Output the [X, Y] coordinate of the center of the cell containing the given text.  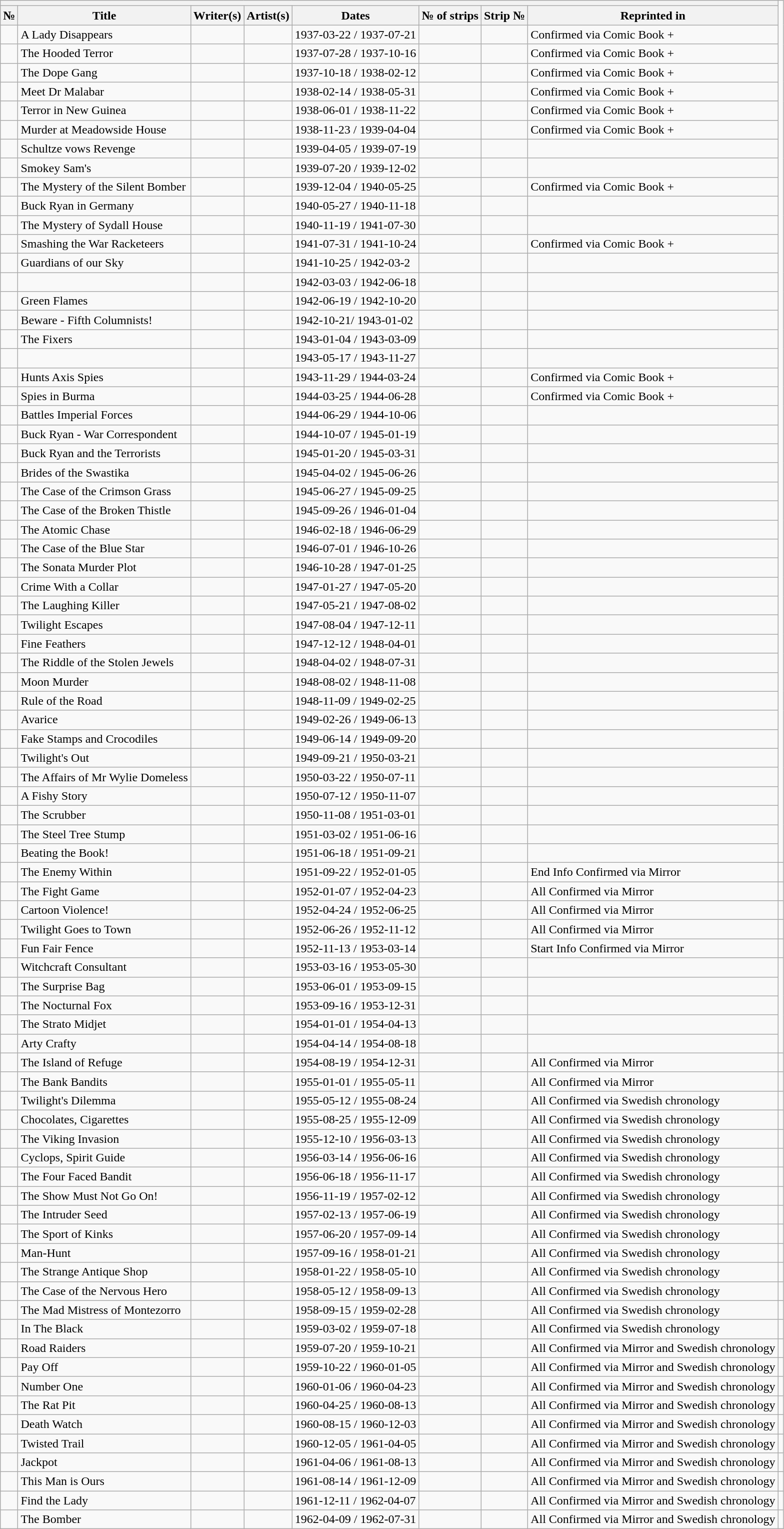
Road Raiders [104, 1348]
Twilight Goes to Town [104, 929]
1943-01-04 / 1943-03-09 [355, 339]
This Man is Ours [104, 1481]
1955-01-01 / 1955-05-11 [355, 1081]
1961-04-06 / 1961-08-13 [355, 1462]
1960-04-25 / 1960-08-13 [355, 1405]
The Fight Game [104, 891]
Rule of the Road [104, 701]
1950-11-08 / 1951-03-01 [355, 815]
Pay Off [104, 1367]
The Case of the Crimson Grass [104, 491]
Start Info Confirmed via Mirror [653, 948]
1944-10-07 / 1945-01-19 [355, 434]
1952-06-26 / 1952-11-12 [355, 929]
The Case of the Broken Thistle [104, 510]
Smokey Sam's [104, 168]
Fake Stamps and Crocodiles [104, 739]
1937-10-18 / 1938-02-12 [355, 73]
Number One [104, 1386]
1938-06-01 / 1938-11-22 [355, 111]
1945-04-02 / 1945-06-26 [355, 472]
1946-07-01 / 1946-10-26 [355, 549]
1945-01-20 / 1945-03-31 [355, 453]
The Intruder Seed [104, 1215]
1952-01-07 / 1952-04-23 [355, 891]
1953-09-16 / 1953-12-31 [355, 1005]
Avarice [104, 720]
The Mystery of the Silent Bomber [104, 187]
Beating the Book! [104, 853]
Witchcraft Consultant [104, 967]
1948-11-09 / 1949-02-25 [355, 701]
1956-03-14 / 1956-06-16 [355, 1158]
The Viking Invasion [104, 1139]
The Bomber [104, 1519]
Murder at Meadowside House [104, 130]
1946-02-18 / 1946-06-29 [355, 530]
Spies in Burma [104, 396]
1954-08-19 / 1954-12-31 [355, 1062]
The Rat Pit [104, 1405]
Cartoon Violence! [104, 910]
1937-07-28 / 1937-10-16 [355, 54]
Dates [355, 16]
The Dope Gang [104, 73]
The Laughing Killer [104, 606]
Moon Murder [104, 682]
1960-01-06 / 1960-04-23 [355, 1386]
1960-12-05 / 1961-04-05 [355, 1443]
The Hooded Terror [104, 54]
1951-03-02 / 1951-06-16 [355, 834]
Writer(s) [217, 16]
Schultze vows Revenge [104, 149]
1947-12-12 / 1948-04-01 [355, 644]
1952-04-24 / 1952-06-25 [355, 910]
1940-11-19 / 1941-07-30 [355, 225]
1951-06-18 / 1951-09-21 [355, 853]
1944-03-25 / 1944-06-28 [355, 396]
The Scrubber [104, 815]
The Show Must Not Go On! [104, 1196]
1959-03-02 / 1959-07-18 [355, 1329]
1945-09-26 / 1946-01-04 [355, 510]
1937-03-22 / 1937-07-21 [355, 35]
1951-09-22 / 1952-01-05 [355, 872]
1952-11-13 / 1953-03-14 [355, 948]
1956-06-18 / 1956-11-17 [355, 1177]
Meet Dr Malabar [104, 92]
Fine Feathers [104, 644]
1948-08-02 / 1948-11-08 [355, 682]
1958-09-15 / 1959-02-28 [355, 1310]
The Case of the Blue Star [104, 549]
The Four Faced Bandit [104, 1177]
Buck Ryan in Germany [104, 206]
1954-01-01 / 1954-04-13 [355, 1024]
The Surprise Bag [104, 986]
1947-01-27 / 1947-05-20 [355, 587]
1942-06-19 / 1942-10-20 [355, 301]
Find the Lady [104, 1500]
1958-05-12 / 1958-09-13 [355, 1291]
№ of strips [450, 16]
The Strange Antique Shop [104, 1272]
1955-12-10 / 1956-03-13 [355, 1139]
1959-07-20 / 1959-10-21 [355, 1348]
Twisted Trail [104, 1443]
The Nocturnal Fox [104, 1005]
1955-08-25 / 1955-12-09 [355, 1119]
1939-12-04 / 1940-05-25 [355, 187]
1956-11-19 / 1957-02-12 [355, 1196]
Artist(s) [268, 16]
The Mad Mistress of Montezorro [104, 1310]
1947-08-04 / 1947-12-11 [355, 625]
A Fishy Story [104, 796]
1944-06-29 / 1944-10-06 [355, 415]
Beware - Fifth Columnists! [104, 320]
The Steel Tree Stump [104, 834]
Buck Ryan - War Correspondent [104, 434]
Death Watch [104, 1424]
The Strato Midjet [104, 1024]
1943-11-29 / 1944-03-24 [355, 377]
1959-10-22 / 1960-01-05 [355, 1367]
Guardians of our Sky [104, 263]
The Enemy Within [104, 872]
Battles Imperial Forces [104, 415]
Terror in New Guinea [104, 111]
1947-05-21 / 1947-08-02 [355, 606]
1940-05-27 / 1940-11-18 [355, 206]
1939-04-05 / 1939-07-19 [355, 149]
Twilight's Out [104, 758]
1941-10-25 / 1942-03-2 [355, 263]
1939-07-20 / 1939-12-02 [355, 168]
1958-01-22 / 1958-05-10 [355, 1272]
The Case of the Nervous Hero [104, 1291]
1961-08-14 / 1961-12-09 [355, 1481]
Hunts Axis Spies [104, 377]
1957-02-13 / 1957-06-19 [355, 1215]
Fun Fair Fence [104, 948]
1950-03-22 / 1950-07-11 [355, 777]
The Fixers [104, 339]
Chocolates, Cigarettes [104, 1119]
The Affairs of Mr Wylie Domeless [104, 777]
1942-10-21/ 1943-01-02 [355, 320]
1949-02-26 / 1949-06-13 [355, 720]
1954-04-14 / 1954-08-18 [355, 1043]
1961-12-11 / 1962-04-07 [355, 1500]
1941-07-31 / 1941-10-24 [355, 244]
1950-07-12 / 1950-11-07 [355, 796]
1948-04-02 / 1948-07-31 [355, 663]
1960-08-15 / 1960-12-03 [355, 1424]
1938-02-14 / 1938-05-31 [355, 92]
A Lady Disappears [104, 35]
The Bank Bandits [104, 1081]
1943-05-17 / 1943-11-27 [355, 358]
1955-05-12 / 1955-08-24 [355, 1100]
The Atomic Chase [104, 530]
The Mystery of Sydall House [104, 225]
1957-09-16 / 1958-01-21 [355, 1253]
Cyclops, Spirit Guide [104, 1158]
1949-09-21 / 1950-03-21 [355, 758]
Crime With a Collar [104, 587]
1946-10-28 / 1947-01-25 [355, 568]
1962-04-09 / 1962-07-31 [355, 1519]
Jackpot [104, 1462]
1938-11-23 / 1939-04-04 [355, 130]
Title [104, 16]
The Island of Refuge [104, 1062]
Reprinted in [653, 16]
Twilight Escapes [104, 625]
The Riddle of the Stolen Jewels [104, 663]
The Sport of Kinks [104, 1234]
Green Flames [104, 301]
Brides of the Swastika [104, 472]
Strip № [504, 16]
Smashing the War Racketeers [104, 244]
In The Black [104, 1329]
End Info Confirmed via Mirror [653, 872]
1953-03-16 / 1953-05-30 [355, 967]
1942-03-03 / 1942-06-18 [355, 282]
№ [9, 16]
Twilight's Dilemma [104, 1100]
1953-06-01 / 1953-09-15 [355, 986]
Arty Crafty [104, 1043]
The Sonata Murder Plot [104, 568]
1949-06-14 / 1949-09-20 [355, 739]
Man-Hunt [104, 1253]
Buck Ryan and the Terrorists [104, 453]
1957-06-20 / 1957-09-14 [355, 1234]
1945-06-27 / 1945-09-25 [355, 491]
